Detect which cell encompasses the target text, then output its (x, y) center coordinate. 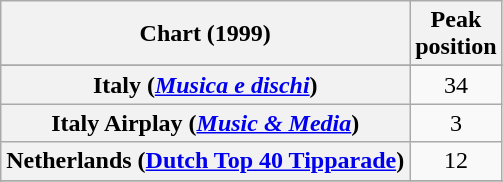
Chart (1999) (206, 34)
12 (456, 161)
Netherlands (Dutch Top 40 Tipparade) (206, 161)
Peakposition (456, 34)
Italy (Musica e dischi) (206, 85)
34 (456, 85)
Italy Airplay (Music & Media) (206, 123)
3 (456, 123)
